Extract the [X, Y] coordinate from the center of the cell holding the provided text.  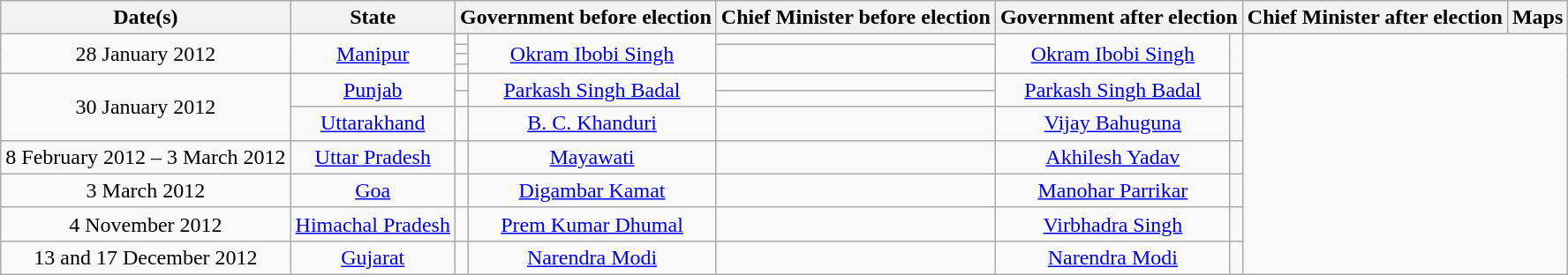
Chief Minister before election [856, 18]
3 March 2012 [146, 190]
30 January 2012 [146, 107]
B. C. Khanduri [592, 123]
Uttarakhand [373, 123]
Virbhadra Singh [1112, 224]
Date(s) [146, 18]
13 and 17 December 2012 [146, 257]
Prem Kumar Dhumal [592, 224]
Uttar Pradesh [373, 157]
Vijay Bahuguna [1112, 123]
Chief Minister after election [1375, 18]
Government after election [1119, 18]
State [373, 18]
Akhilesh Yadav [1112, 157]
28 January 2012 [146, 54]
Punjab [373, 90]
Digambar Kamat [592, 190]
Gujarat [373, 257]
8 February 2012 – 3 March 2012 [146, 157]
Manohar Parrikar [1112, 190]
Himachal Pradesh [373, 224]
Maps [1537, 18]
Government before election [585, 18]
Mayawati [592, 157]
Goa [373, 190]
4 November 2012 [146, 224]
Manipur [373, 54]
